Identify which cell holds the provided text, then report its (X, Y) central coordinate. 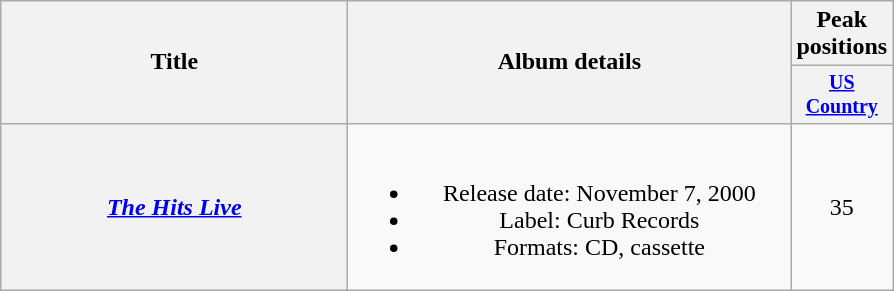
35 (842, 206)
Peak positions (842, 34)
The Hits Live (174, 206)
Album details (570, 62)
Title (174, 62)
Release date: November 7, 2000Label: Curb RecordsFormats: CD, cassette (570, 206)
US Country (842, 94)
